Determine the [x, y] coordinate at the center of the cell enclosing the given text.  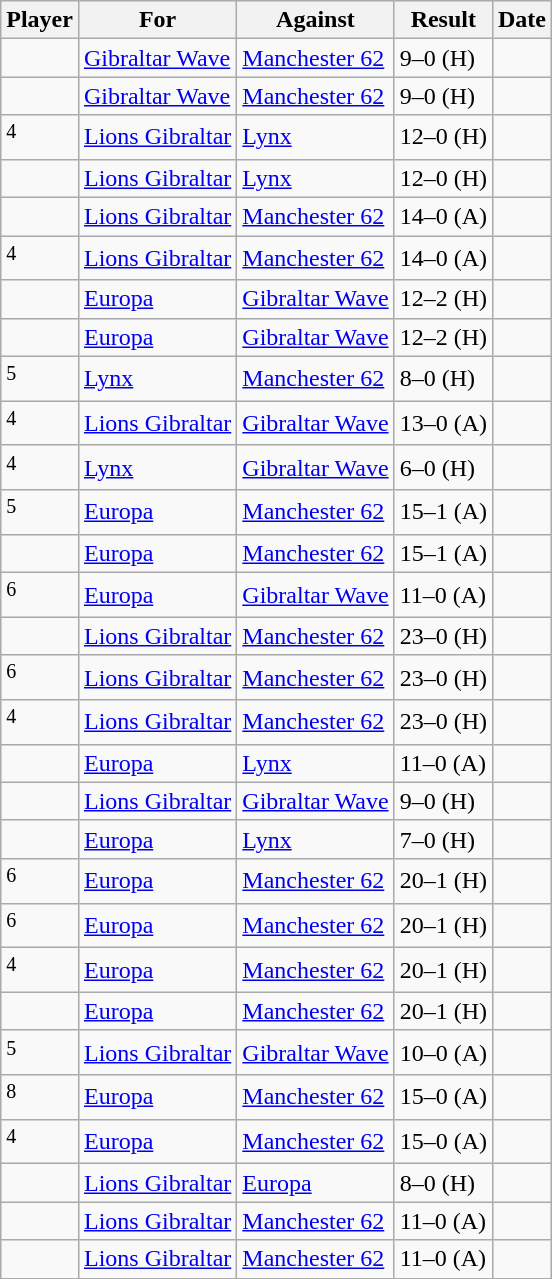
8 [40, 1098]
Player [40, 20]
13–0 (A) [443, 424]
Against [316, 20]
Result [443, 20]
For [157, 20]
Date [522, 20]
6–0 (H) [443, 468]
7–0 (H) [443, 839]
10–0 (A) [443, 1052]
